Identify which cell holds the provided text, then report its (X, Y) central coordinate. 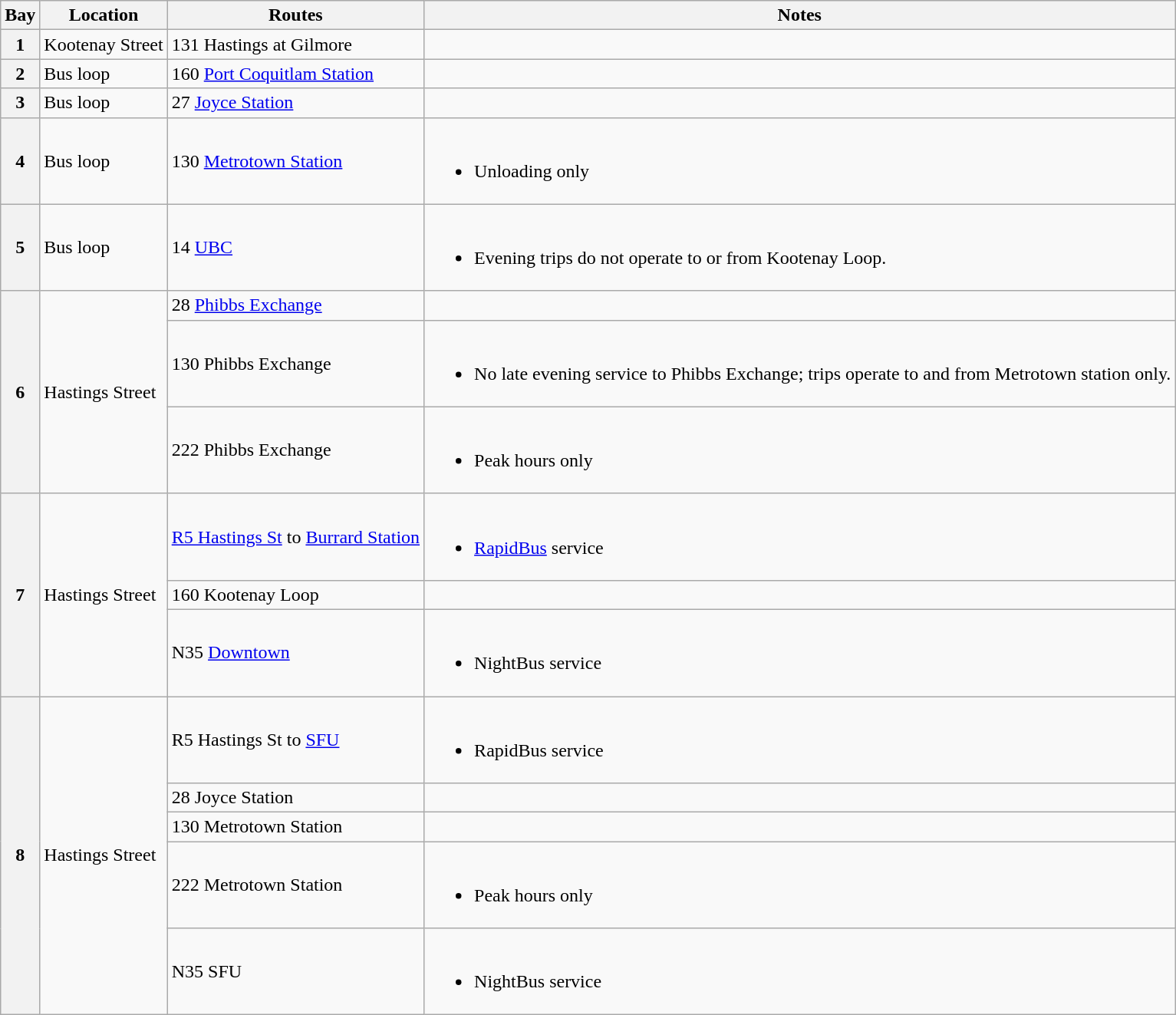
N35 SFU (295, 971)
27 Joyce Station (295, 103)
Location (104, 15)
28 Joyce Station (295, 798)
3 (20, 103)
222 Metrotown Station (295, 885)
160 Kootenay Loop (295, 595)
28 Phibbs Exchange (295, 305)
6 (20, 392)
Notes (799, 15)
5 (20, 247)
Bay (20, 15)
4 (20, 161)
8 (20, 856)
No late evening service to Phibbs Exchange; trips operate to and from Metrotown station only. (799, 364)
Unloading only (799, 161)
160 Port Coquitlam Station (295, 74)
Routes (295, 15)
2 (20, 74)
Evening trips do not operate to or from Kootenay Loop. (799, 247)
1 (20, 44)
131 Hastings at Gilmore (295, 44)
R5 Hastings St to SFU (295, 740)
7 (20, 595)
130 Phibbs Exchange (295, 364)
R5 Hastings St to Burrard Station (295, 537)
Kootenay Street (104, 44)
N35 Downtown (295, 652)
14 UBC (295, 247)
222 Phibbs Exchange (295, 450)
